Capture the cell that displays the provided text and extract its [X, Y] central coordinate. 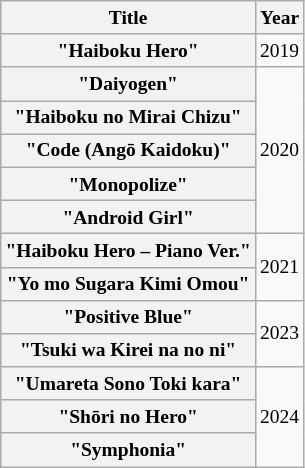
"Tsuki wa Kirei na no ni" [128, 350]
Year [279, 18]
"Haiboku no Mirai Chizu" [128, 118]
2023 [279, 334]
"Yo mo Sugara Kimi Omou" [128, 284]
Title [128, 18]
"Shōri no Hero" [128, 416]
2024 [279, 417]
"Haiboku Hero" [128, 50]
2019 [279, 50]
"Daiyogen" [128, 84]
2021 [279, 268]
"Android Girl" [128, 216]
"Haiboku Hero – Piano Ver." [128, 250]
2020 [279, 150]
"Code (Angō Kaidoku)" [128, 150]
"Symphonia" [128, 450]
"Positive Blue" [128, 316]
"Monopolize" [128, 184]
"Umareta Sono Toki kara" [128, 384]
